Pinpoint the cell where the given text exists, returning its [X, Y] midpoint coordinate. 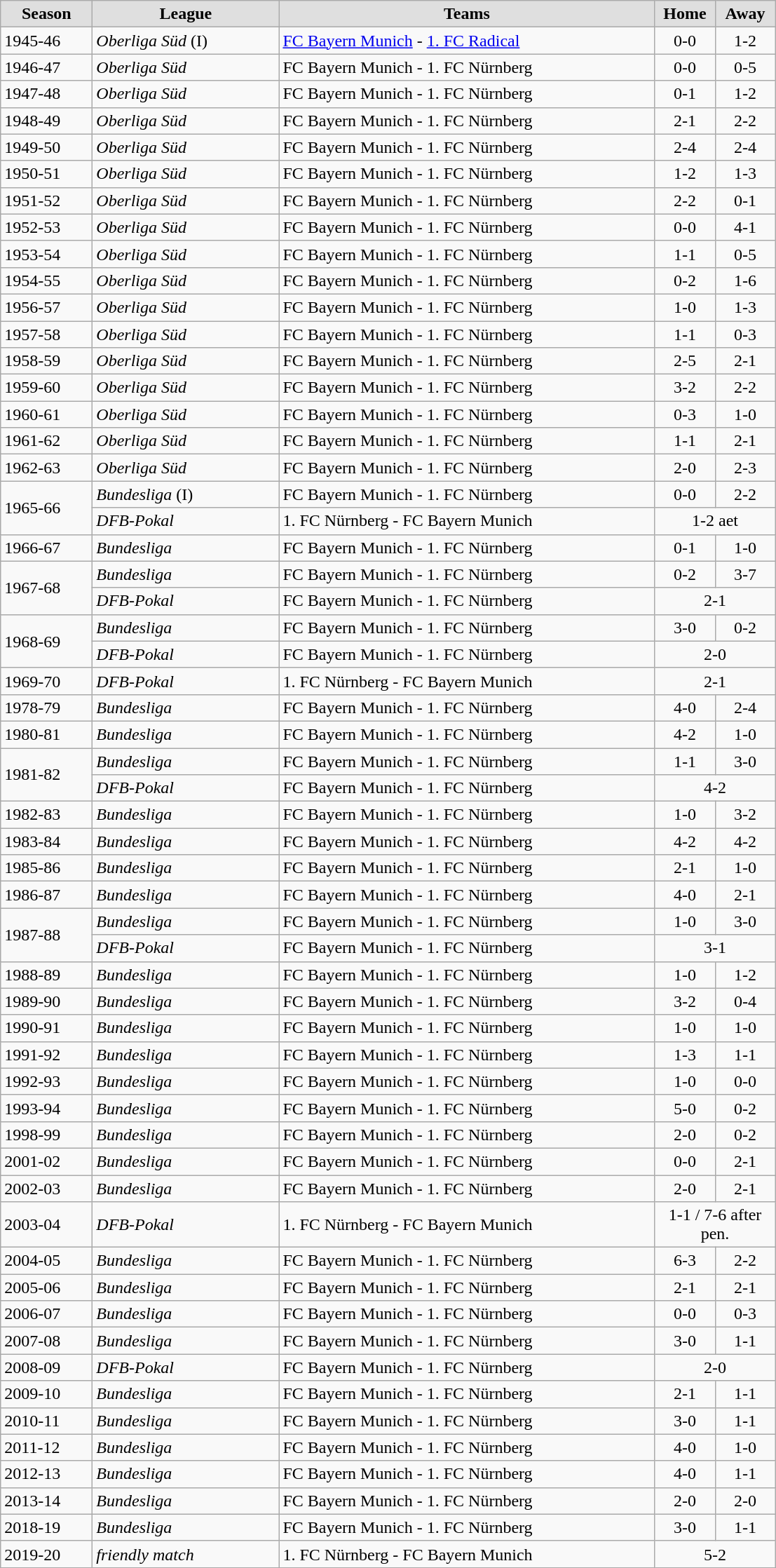
1980-81 [46, 734]
1969-70 [46, 681]
2-5 [685, 361]
1993-94 [46, 1108]
1961-62 [46, 441]
friendly match [186, 1554]
2011-12 [46, 1447]
2003-04 [46, 1224]
5-0 [685, 1108]
1952-53 [46, 227]
1-2 aet [715, 521]
1992-93 [46, 1081]
2012-13 [46, 1474]
Away [745, 14]
Teams [467, 14]
1947-48 [46, 94]
1948-49 [46, 121]
Home [685, 14]
2005-06 [46, 1287]
Bundesliga (I) [186, 494]
1986-87 [46, 895]
1998-99 [46, 1135]
2008-09 [46, 1367]
4-1 [745, 227]
1981-82 [46, 774]
2019-20 [46, 1554]
1989-90 [46, 1001]
League [186, 14]
1987-88 [46, 935]
1953-54 [46, 254]
1-6 [745, 281]
1978-79 [46, 708]
1950-51 [46, 174]
1956-57 [46, 307]
2013-14 [46, 1501]
2007-08 [46, 1341]
1949-50 [46, 147]
FC Bayern Munich - 1. FC Radical [467, 41]
2004-05 [46, 1261]
1967-68 [46, 588]
1954-55 [46, 281]
1951-52 [46, 201]
1958-59 [46, 361]
1985-86 [46, 868]
1959-60 [46, 388]
0-4 [745, 1001]
1946-47 [46, 67]
1965-66 [46, 508]
2009-10 [46, 1394]
1957-58 [46, 334]
3-1 [715, 948]
Season [46, 14]
6-3 [685, 1261]
1983-84 [46, 842]
2002-03 [46, 1189]
2001-02 [46, 1161]
1991-92 [46, 1055]
1988-89 [46, 975]
1-1 / 7-6 after pen. [715, 1224]
2018-19 [46, 1527]
Oberliga Süd (I) [186, 41]
1968-69 [46, 641]
1982-83 [46, 815]
2-3 [745, 468]
1960-61 [46, 414]
2006-07 [46, 1314]
2010-11 [46, 1421]
1962-63 [46, 468]
1945-46 [46, 41]
1966-67 [46, 548]
1990-91 [46, 1028]
5-2 [715, 1554]
3-7 [745, 574]
